Pinpoint the cell where the given text exists, returning its (X, Y) midpoint coordinate. 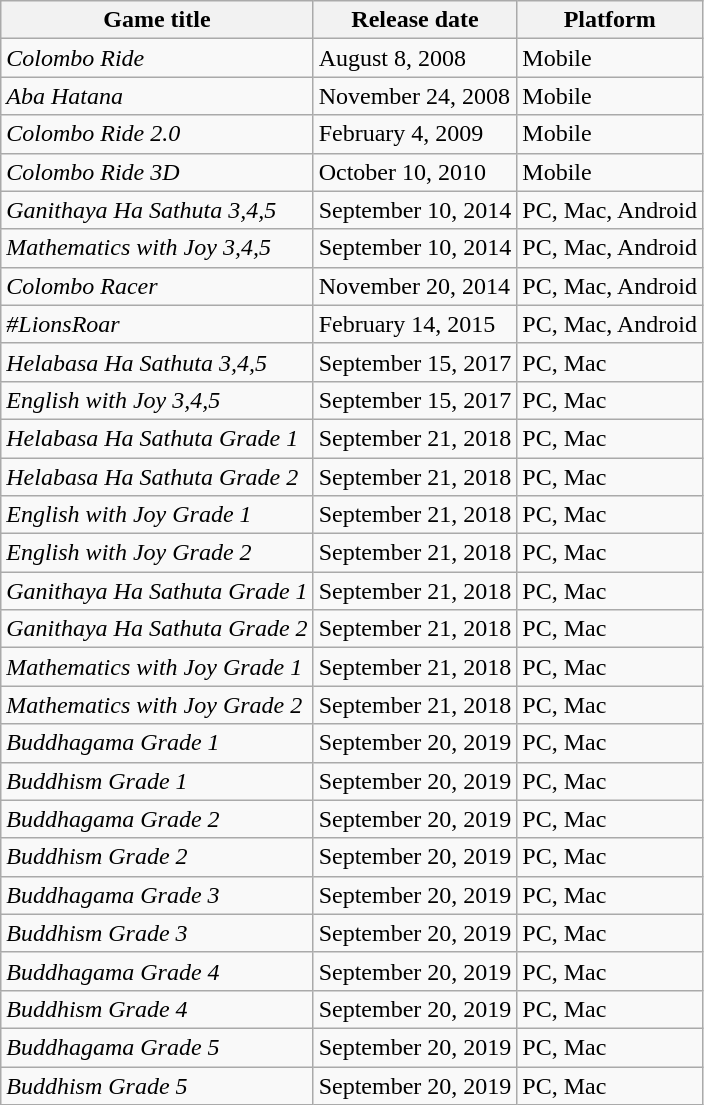
Helabasa Ha Sathuta Grade 2 (157, 477)
Release date (415, 20)
Colombo Racer (157, 286)
Buddhism Grade 1 (157, 781)
Ganithaya Ha Sathuta Grade 1 (157, 591)
English with Joy 3,4,5 (157, 400)
Mathematics with Joy 3,4,5 (157, 248)
Colombo Ride (157, 58)
February 4, 2009 (415, 134)
Mathematics with Joy Grade 2 (157, 705)
Platform (610, 20)
Buddhagama Grade 4 (157, 971)
Buddhagama Grade 2 (157, 819)
English with Joy Grade 2 (157, 553)
Buddhism Grade 2 (157, 857)
Colombo Ride 2.0 (157, 134)
Buddhism Grade 5 (157, 1085)
Mathematics with Joy Grade 1 (157, 667)
Buddhism Grade 3 (157, 933)
Colombo Ride 3D (157, 172)
Buddhagama Grade 5 (157, 1047)
Aba Hatana (157, 96)
Helabasa Ha Sathuta 3,4,5 (157, 362)
Ganithaya Ha Sathuta 3,4,5 (157, 210)
#LionsRoar (157, 324)
October 10, 2010 (415, 172)
November 20, 2014 (415, 286)
February 14, 2015 (415, 324)
Buddhagama Grade 3 (157, 895)
Buddhagama Grade 1 (157, 743)
November 24, 2008 (415, 96)
Helabasa Ha Sathuta Grade 1 (157, 438)
English with Joy Grade 1 (157, 515)
Buddhism Grade 4 (157, 1009)
August 8, 2008 (415, 58)
Game title (157, 20)
Ganithaya Ha Sathuta Grade 2 (157, 629)
